Locate the cell with the specified text and output its [X, Y] center coordinate. 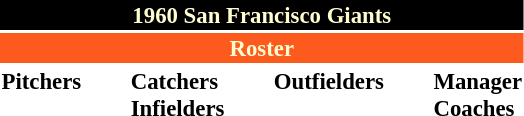
Roster [262, 48]
1960 San Francisco Giants [262, 15]
